Scan for the cell matching the given text and deliver its (x, y) coordinate at center. 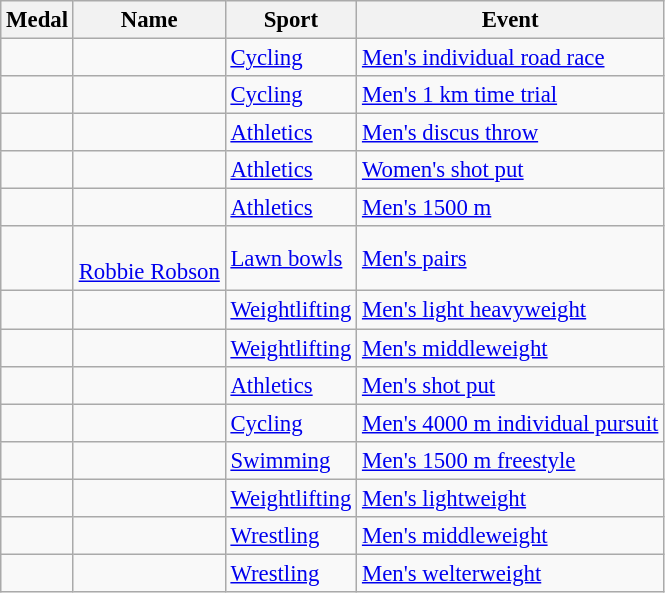
Men's 1500 m freestyle (510, 460)
Men's light heavyweight (510, 310)
Men's 4000 m individual pursuit (510, 423)
Men's shot put (510, 385)
Men's individual road race (510, 58)
Lawn bowls (291, 258)
Name (149, 20)
Men's lightweight (510, 498)
Men's pairs (510, 258)
Swimming (291, 460)
Medal (38, 20)
Event (510, 20)
Men's 1500 m (510, 208)
Men's 1 km time trial (510, 95)
Women's shot put (510, 170)
Robbie Robson (149, 258)
Men's welterweight (510, 573)
Men's discus throw (510, 133)
Sport (291, 20)
